Search for the cell housing the specified text and yield its (X, Y) center coordinate. 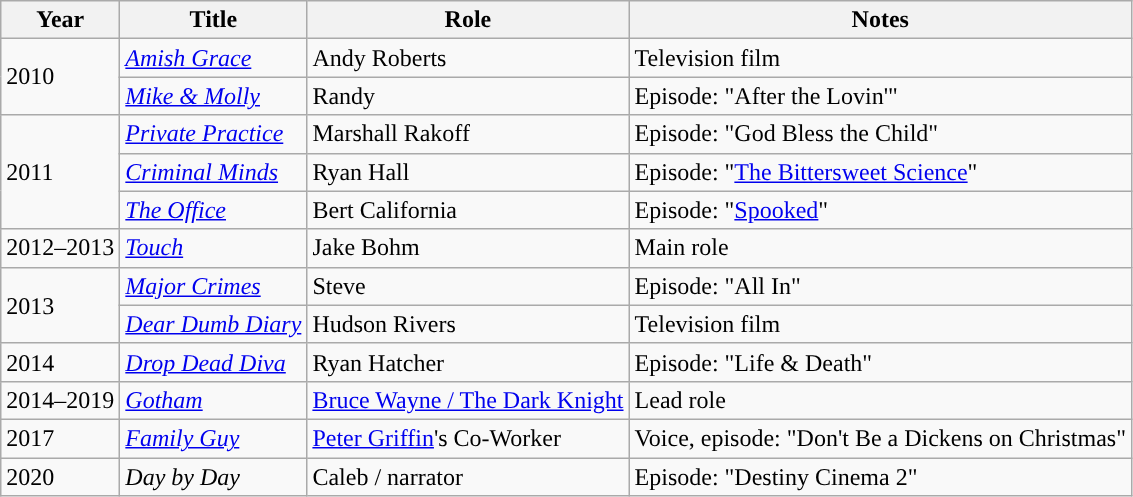
Notes (880, 20)
Episode: "Life & Death" (880, 362)
Ryan Hatcher (468, 362)
2011 (60, 172)
Dear Dumb Diary (214, 324)
Year (60, 20)
Role (468, 20)
Hudson Rivers (468, 324)
Caleb / narrator (468, 477)
Episode: "Spooked" (880, 210)
Drop Dead Diva (214, 362)
Voice, episode: "Don't Be a Dickens on Christmas" (880, 438)
2014 (60, 362)
Andy Roberts (468, 58)
Bert California (468, 210)
Peter Griffin's Co-Worker (468, 438)
Main role (880, 248)
Private Practice (214, 134)
The Office (214, 210)
Episode: "The Bittersweet Science" (880, 172)
Touch (214, 248)
Jake Bohm (468, 248)
Bruce Wayne / The Dark Knight (468, 400)
Mike & Molly (214, 96)
Title (214, 20)
2012–2013 (60, 248)
Family Guy (214, 438)
Day by Day (214, 477)
Gotham (214, 400)
Lead role (880, 400)
Major Crimes (214, 286)
Episode: "All In" (880, 286)
2013 (60, 305)
Episode: "After the Lovin'" (880, 96)
Ryan Hall (468, 172)
Randy (468, 96)
Amish Grace (214, 58)
Marshall Rakoff (468, 134)
2017 (60, 438)
Episode: "Destiny Cinema 2" (880, 477)
2014–2019 (60, 400)
2010 (60, 77)
Episode: "God Bless the Child" (880, 134)
Steve (468, 286)
2020 (60, 477)
Criminal Minds (214, 172)
